Provide the [X, Y] coordinate of the cell's center where the given text is located.  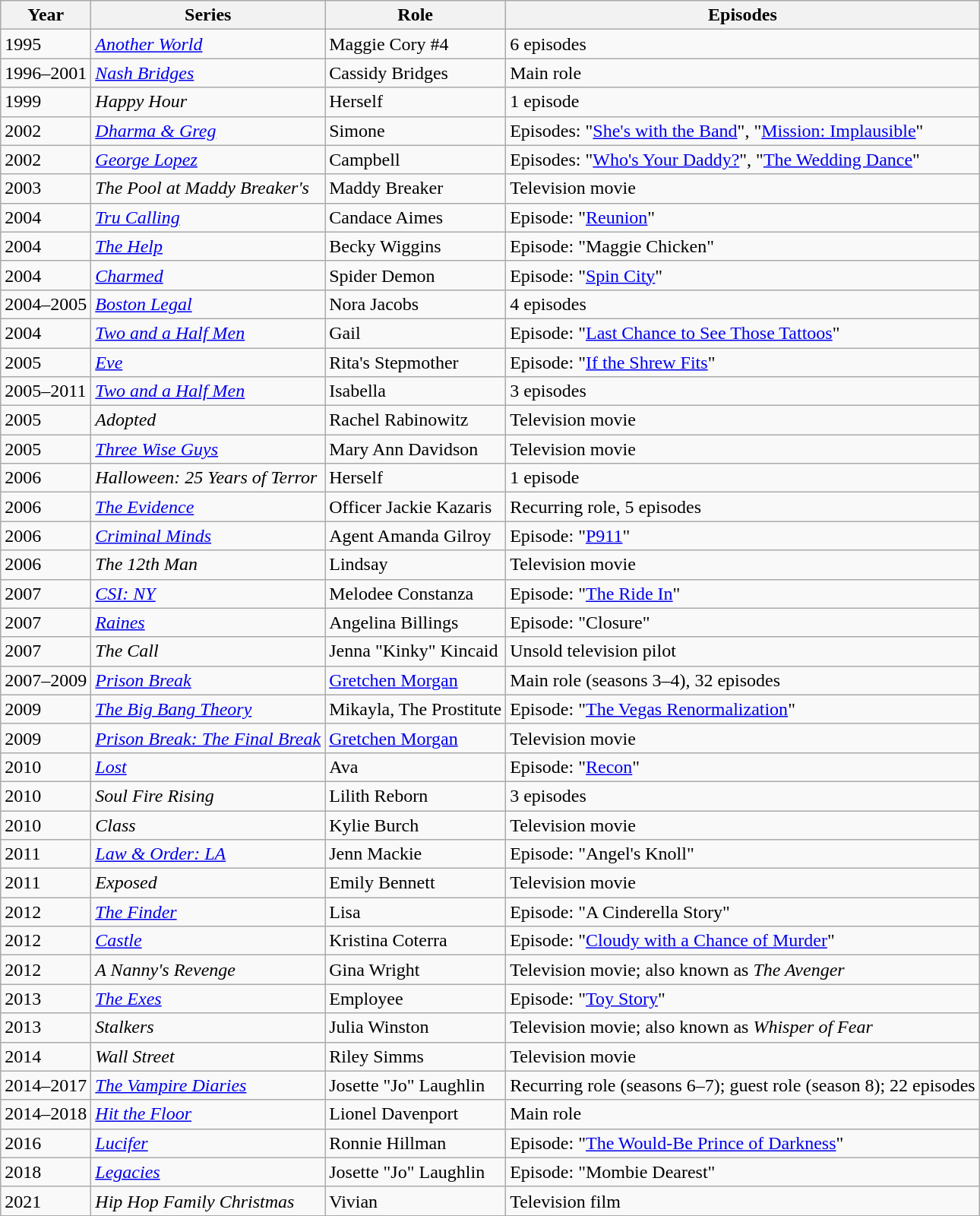
Series [208, 15]
Julia Winston [416, 1028]
Employee [416, 999]
Isabella [416, 391]
Law & Order: LA [208, 854]
Charmed [208, 275]
Television movie; also known as The Avenger [743, 970]
Mary Ann Davidson [416, 449]
Rita's Stepmother [416, 363]
Lucifer [208, 1143]
Vivian [416, 1201]
Episode: "P911" [743, 536]
CSI: NY [208, 594]
Wall Street [208, 1056]
Jenna "Kinky" Kincaid [416, 651]
2016 [46, 1143]
Prison Break: The Final Break [208, 738]
Hip Hop Family Christmas [208, 1201]
Boston Legal [208, 304]
Rachel Rabinowitz [416, 420]
Stalkers [208, 1028]
2004–2005 [46, 304]
Angelina Billings [416, 622]
4 episodes [743, 304]
Year [46, 15]
Castle [208, 941]
Soul Fire Rising [208, 796]
Criminal Minds [208, 536]
The Pool at Maddy Breaker's [208, 188]
1999 [46, 102]
Jenn Mackie [416, 854]
Episode: "Recon" [743, 767]
Episode: "Last Chance to See Those Tattoos" [743, 333]
2003 [46, 188]
Three Wise Guys [208, 449]
Kylie Burch [416, 825]
Episode: "The Would-Be Prince of Darkness" [743, 1143]
Television movie; also known as Whisper of Fear [743, 1028]
2014 [46, 1056]
6 episodes [743, 44]
Episodes: "She's with the Band", "Mission: Implausible" [743, 131]
Cassidy Bridges [416, 73]
Happy Hour [208, 102]
Candace Aimes [416, 217]
Campbell [416, 160]
The Finder [208, 912]
A Nanny's Revenge [208, 970]
Exposed [208, 883]
Hit the Floor [208, 1114]
Recurring role, 5 episodes [743, 507]
Episode: "Closure" [743, 622]
The 12th Man [208, 565]
Main role (seasons 3–4), 32 episodes [743, 680]
Lost [208, 767]
2014–2018 [46, 1114]
Episode: "A Cinderella Story" [743, 912]
Adopted [208, 420]
The Big Bang Theory [208, 709]
Simone [416, 131]
Episode: "Toy Story" [743, 999]
Maggie Cory #4 [416, 44]
2005–2011 [46, 391]
Episode: "Angel's Knoll" [743, 854]
Episodes [743, 15]
Agent Amanda Gilroy [416, 536]
Episode: "The Ride In" [743, 594]
Episode: "Cloudy with a Chance of Murder" [743, 941]
Raines [208, 622]
2021 [46, 1201]
Another World [208, 44]
Class [208, 825]
Halloween: 25 Years of Terror [208, 478]
Mikayla, The Prostitute [416, 709]
Ronnie Hillman [416, 1143]
Lilith Reborn [416, 796]
2007–2009 [46, 680]
Officer Jackie Kazaris [416, 507]
Nora Jacobs [416, 304]
2014–2017 [46, 1085]
Unsold television pilot [743, 651]
Dharma & Greg [208, 131]
Lisa [416, 912]
Kristina Coterra [416, 941]
Spider Demon [416, 275]
Lionel Davenport [416, 1114]
Episode: "The Vegas Renormalization" [743, 709]
Gina Wright [416, 970]
Gail [416, 333]
Episode: "Maggie Chicken" [743, 246]
Melodee Constanza [416, 594]
Lindsay [416, 565]
George Lopez [208, 160]
Episodes: "Who's Your Daddy?", "The Wedding Dance" [743, 160]
2018 [46, 1172]
Becky Wiggins [416, 246]
The Call [208, 651]
Ava [416, 767]
Eve [208, 363]
Episode: "Mombie Dearest" [743, 1172]
Prison Break [208, 680]
The Help [208, 246]
The Vampire Diaries [208, 1085]
Maddy Breaker [416, 188]
1995 [46, 44]
Role [416, 15]
Emily Bennett [416, 883]
The Evidence [208, 507]
Episode: "Reunion" [743, 217]
Riley Simms [416, 1056]
Recurring role (seasons 6–7); guest role (season 8); 22 episodes [743, 1085]
Nash Bridges [208, 73]
Legacies [208, 1172]
Television film [743, 1201]
Episode: "Spin City" [743, 275]
Tru Calling [208, 217]
1996–2001 [46, 73]
Episode: "If the Shrew Fits" [743, 363]
The Exes [208, 999]
